Extract the [X, Y] coordinate from the center of the cell holding the provided text.  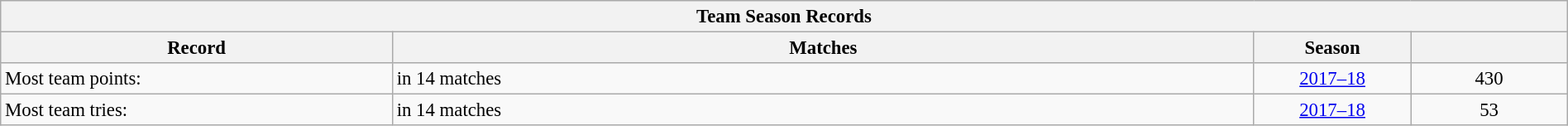
Most team points: [197, 79]
Team Season Records [784, 17]
Matches [823, 48]
Season [1331, 48]
430 [1489, 79]
Most team tries: [197, 110]
Record [197, 48]
53 [1489, 110]
